From the cell containing the given text, extract its center point as (x, y) coordinate. 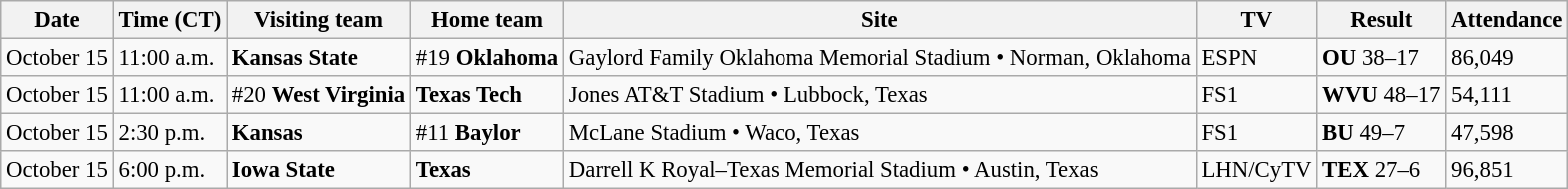
#20 West Virginia (319, 95)
54,111 (1507, 95)
Attendance (1507, 20)
OU 38–17 (1381, 58)
BU 49–7 (1381, 133)
TV (1257, 20)
Gaylord Family Oklahoma Memorial Stadium • Norman, Oklahoma (880, 58)
WVU 48–17 (1381, 95)
Jones AT&T Stadium • Lubbock, Texas (880, 95)
Iowa State (319, 170)
47,598 (1507, 133)
Date (57, 20)
6:00 p.m. (170, 170)
Darrell K Royal–Texas Memorial Stadium • Austin, Texas (880, 170)
ESPN (1257, 58)
Site (880, 20)
Time (CT) (170, 20)
McLane Stadium • Waco, Texas (880, 133)
Visiting team (319, 20)
96,851 (1507, 170)
86,049 (1507, 58)
#11 Baylor (488, 133)
2:30 p.m. (170, 133)
Kansas (319, 133)
Texas (488, 170)
Kansas State (319, 58)
Result (1381, 20)
TEX 27–6 (1381, 170)
LHN/CyTV (1257, 170)
Home team (488, 20)
Texas Tech (488, 95)
#19 Oklahoma (488, 58)
